Scan for the cell matching the given text and deliver its [X, Y] coordinate at center. 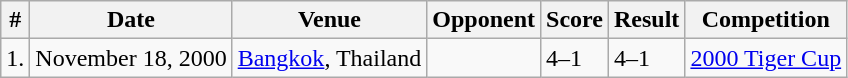
Score [575, 20]
Date [131, 20]
Bangkok, Thailand [330, 58]
1. [16, 58]
# [16, 20]
2000 Tiger Cup [766, 58]
Opponent [484, 20]
November 18, 2000 [131, 58]
Venue [330, 20]
Competition [766, 20]
Result [646, 20]
